Identify which cell holds the provided text, then report its [x, y] central coordinate. 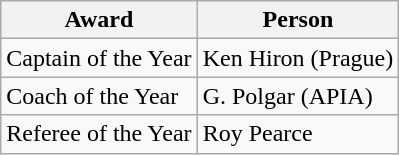
Coach of the Year [99, 96]
G. Polgar (APIA) [298, 96]
Person [298, 20]
Ken Hiron (Prague) [298, 58]
Roy Pearce [298, 134]
Referee of the Year [99, 134]
Captain of the Year [99, 58]
Award [99, 20]
